Determine the [X, Y] coordinate at the center of the cell enclosing the given text.  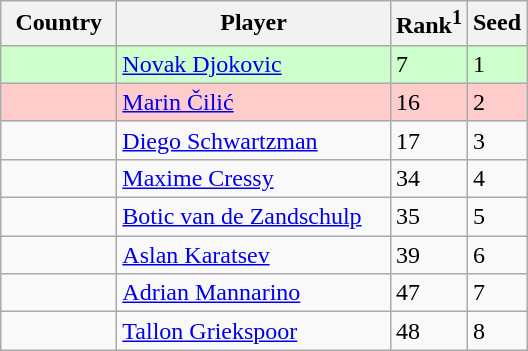
Adrian Mannarino [254, 293]
16 [428, 102]
Tallon Griekspoor [254, 331]
4 [496, 178]
35 [428, 217]
Country [59, 24]
Player [254, 24]
47 [428, 293]
48 [428, 331]
Marin Čilić [254, 102]
34 [428, 178]
Novak Djokovic [254, 64]
Botic van de Zandschulp [254, 217]
Aslan Karatsev [254, 255]
Seed [496, 24]
5 [496, 217]
8 [496, 331]
39 [428, 255]
Maxime Cressy [254, 178]
Diego Schwartzman [254, 140]
6 [496, 255]
Rank1 [428, 24]
2 [496, 102]
1 [496, 64]
17 [428, 140]
3 [496, 140]
